Scan for the cell matching the given text and deliver its (X, Y) coordinate at center. 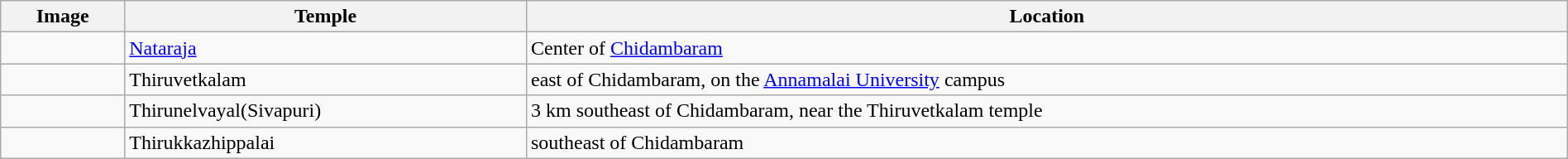
3 km southeast of Chidambaram, near the Thiruvetkalam temple (1047, 111)
Thiruvetkalam (326, 79)
Location (1047, 17)
Image (63, 17)
Thirunelvayal(Sivapuri) (326, 111)
Center of Chidambaram (1047, 48)
southeast of Chidambaram (1047, 142)
Temple (326, 17)
Nataraja (326, 48)
Thirukkazhippalai (326, 142)
east of Chidambaram, on the Annamalai University campus (1047, 79)
